Return [X, Y] of the center of cell containing provided text 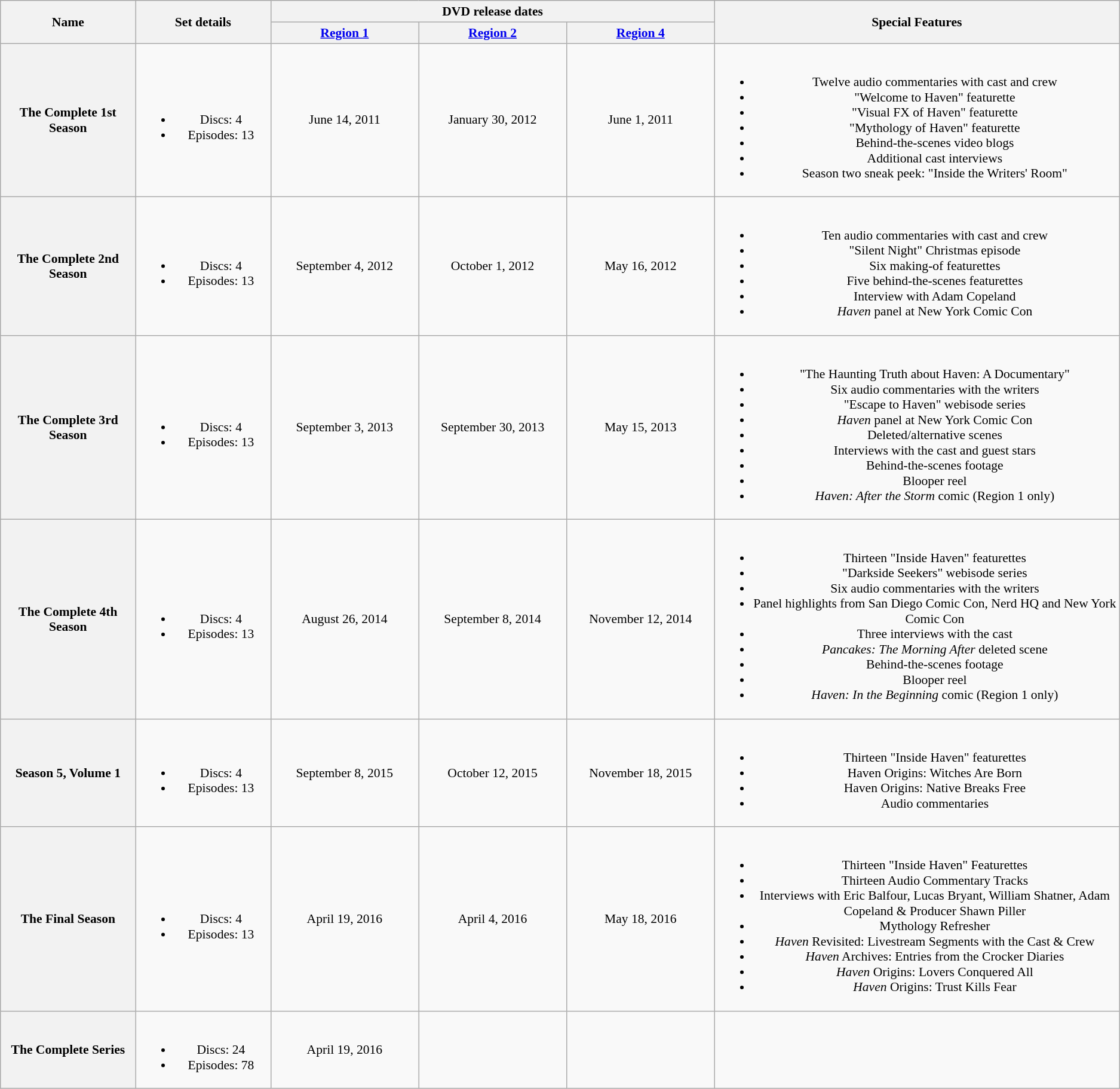
Discs: 24Episodes: 78 [203, 1050]
DVD release dates [492, 11]
August 26, 2014 [345, 619]
Set details [203, 22]
September 30, 2013 [493, 427]
The Complete 1st Season [68, 119]
Special Features [917, 22]
June 14, 2011 [345, 119]
April 4, 2016 [493, 919]
September 4, 2012 [345, 266]
October 1, 2012 [493, 266]
October 12, 2015 [493, 773]
Region 4 [640, 33]
November 18, 2015 [640, 773]
Name [68, 22]
May 18, 2016 [640, 919]
Thirteen "Inside Haven" featurettesHaven Origins: Witches Are BornHaven Origins: Native Breaks FreeAudio commentaries [917, 773]
The Final Season [68, 919]
Season 5, Volume 1 [68, 773]
The Complete 2nd Season [68, 266]
The Complete 4th Season [68, 619]
June 1, 2011 [640, 119]
September 3, 2013 [345, 427]
September 8, 2014 [493, 619]
January 30, 2012 [493, 119]
May 16, 2012 [640, 266]
November 12, 2014 [640, 619]
Region 2 [493, 33]
The Complete 3rd Season [68, 427]
September 8, 2015 [345, 773]
The Complete Series [68, 1050]
Region 1 [345, 33]
May 15, 2013 [640, 427]
